Locate the cell with the specified text and output its (X, Y) center coordinate. 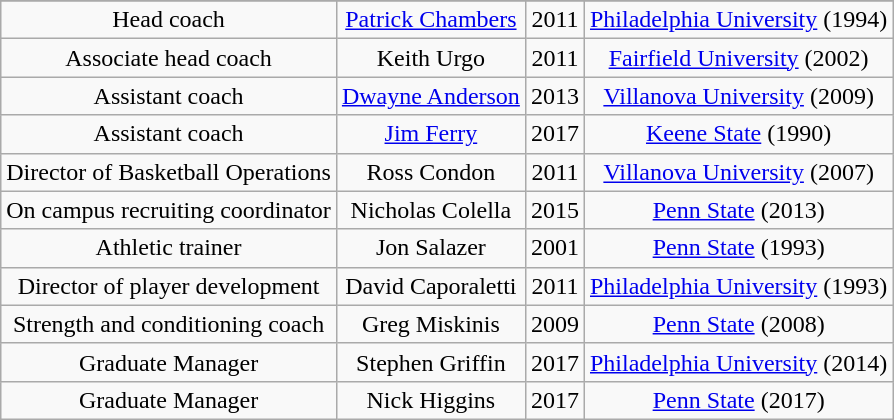
Philadelphia University (1994) (738, 20)
Philadelphia University (2014) (738, 362)
Ross Condon (430, 172)
Keene State (1990) (738, 134)
Keith Urgo (430, 58)
Penn State (2017) (738, 400)
Associate head coach (169, 58)
Nick Higgins (430, 400)
2001 (554, 248)
Jon Salazer (430, 248)
Penn State (2013) (738, 210)
Penn State (1993) (738, 248)
Villanova University (2009) (738, 96)
Penn State (2008) (738, 324)
Head coach (169, 20)
Director of Basketball Operations (169, 172)
Director of player development (169, 286)
Patrick Chambers (430, 20)
Philadelphia University (1993) (738, 286)
Strength and conditioning coach (169, 324)
Fairfield University (2002) (738, 58)
On campus recruiting coordinator (169, 210)
Stephen Griffin (430, 362)
Greg Miskinis (430, 324)
Villanova University (2007) (738, 172)
David Caporaletti (430, 286)
Jim Ferry (430, 134)
Athletic trainer (169, 248)
Nicholas Colella (430, 210)
Dwayne Anderson (430, 96)
2009 (554, 324)
2015 (554, 210)
2013 (554, 96)
